Capture the cell that displays the provided text and extract its (X, Y) central coordinate. 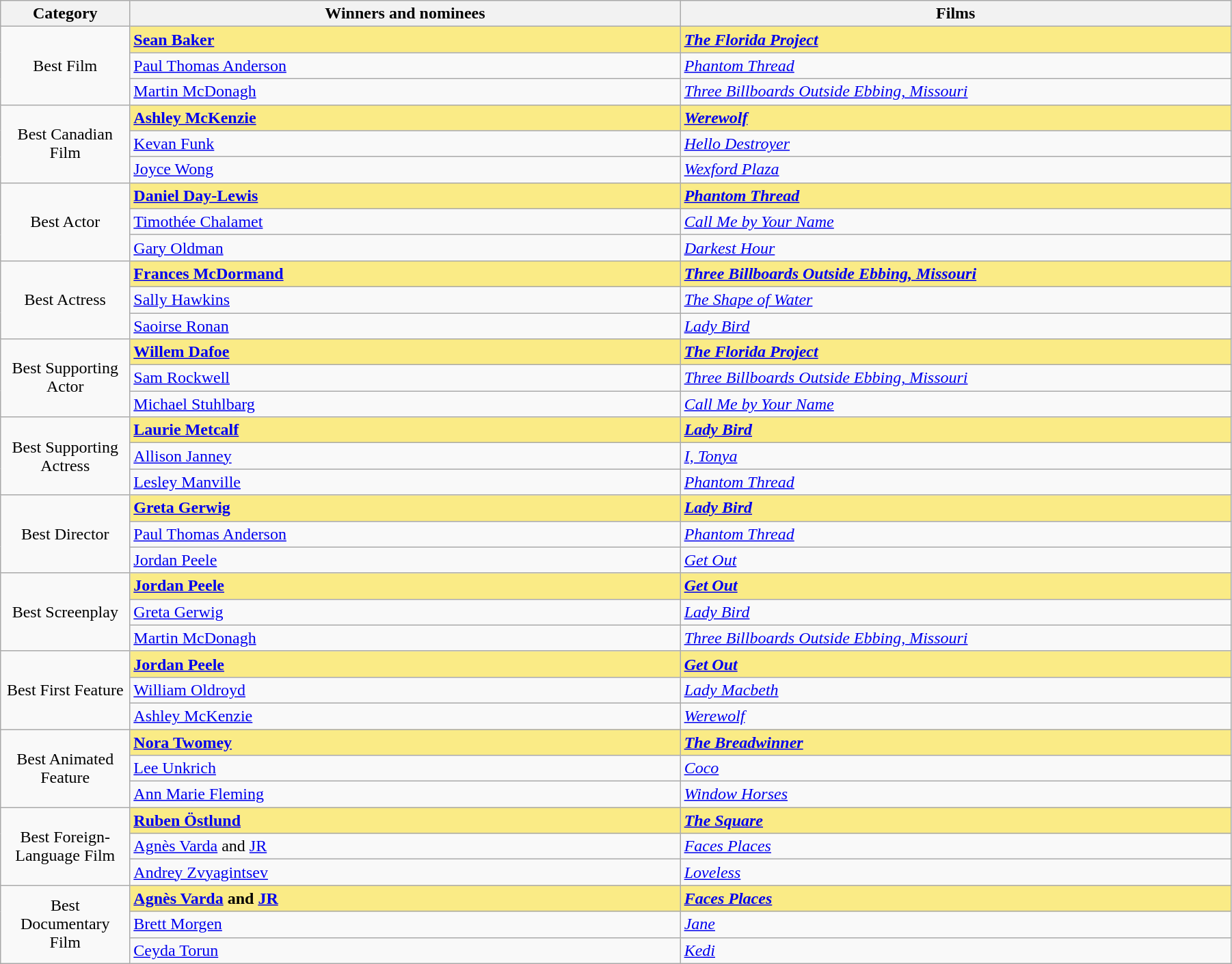
The Square (956, 820)
Daniel Day-Lewis (405, 196)
Lee Unkrich (405, 768)
Category (66, 14)
Willem Dafoe (405, 352)
Timothée Chalamet (405, 222)
Sam Rockwell (405, 378)
Sean Baker (405, 40)
Best Documentary Film (66, 924)
The Shape of Water (956, 299)
Best Foreign-Language Film (66, 846)
Gary Oldman (405, 247)
Winners and nominees (405, 14)
Sally Hawkins (405, 299)
Brett Morgen (405, 924)
Kedi (956, 950)
Films (956, 14)
Coco (956, 768)
Nora Twomey (405, 742)
Best Canadian Film (66, 144)
Saoirse Ronan (405, 326)
Ceyda Torun (405, 950)
William Oldroyd (405, 690)
Darkest Hour (956, 247)
Best Film (66, 66)
Hello Destroyer (956, 144)
Joyce Wong (405, 170)
Best Actress (66, 299)
Best Actor (66, 222)
Best Screenplay (66, 612)
Best Animated Feature (66, 768)
Laurie Metcalf (405, 430)
Best Director (66, 534)
I, Tonya (956, 456)
The Breadwinner (956, 742)
Ann Marie Fleming (405, 794)
Andrey Zvyagintsev (405, 872)
Lady Macbeth (956, 690)
Lesley Manville (405, 482)
Frances McDormand (405, 273)
Best Supporting Actress (66, 456)
Window Horses (956, 794)
Wexford Plaza (956, 170)
Jane (956, 924)
Allison Janney (405, 456)
Best Supporting Actor (66, 378)
Kevan Funk (405, 144)
Ruben Östlund (405, 820)
Best First Feature (66, 690)
Michael Stuhlbarg (405, 404)
Loveless (956, 872)
